Detect which cell encompasses the target text, then output its [X, Y] center coordinate. 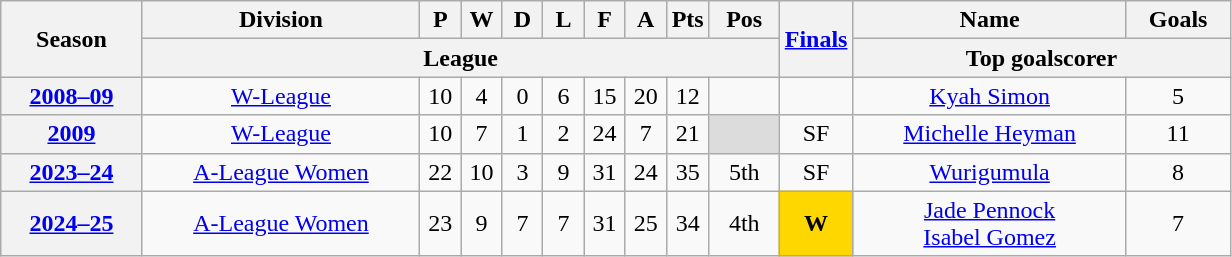
1 [522, 134]
L [564, 20]
Name [990, 20]
2008–09 [72, 96]
15 [604, 96]
League [460, 58]
6 [564, 96]
Kyah Simon [990, 96]
D [522, 20]
25 [646, 224]
2009 [72, 134]
F [604, 20]
A [646, 20]
Michelle Heyman [990, 134]
Top goalscorer [1042, 58]
12 [688, 96]
Division [281, 20]
20 [646, 96]
5 [1178, 96]
2 [564, 134]
Wurigumula [990, 172]
Jade PennockIsabel Gomez [990, 224]
23 [440, 224]
Pts [688, 20]
Finals [816, 39]
2024–25 [72, 224]
3 [522, 172]
22 [440, 172]
34 [688, 224]
Goals [1178, 20]
P [440, 20]
Season [72, 39]
21 [688, 134]
4th [744, 224]
0 [522, 96]
5th [744, 172]
11 [1178, 134]
35 [688, 172]
Pos [744, 20]
2023–24 [72, 172]
8 [1178, 172]
4 [482, 96]
